For the text-containing cell, return its midpoint in [X, Y] coordinate format. 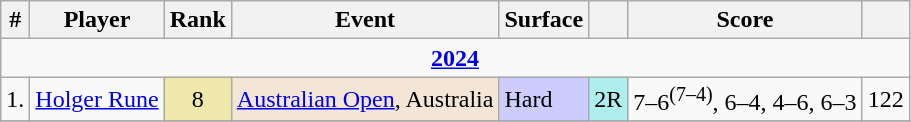
Player [97, 20]
1. [16, 100]
Score [745, 20]
Hard [544, 100]
2024 [455, 58]
Event [365, 20]
Rank [198, 20]
Australian Open, Australia [365, 100]
122 [886, 100]
8 [198, 100]
7–6(7–4), 6–4, 4–6, 6–3 [745, 100]
# [16, 20]
Holger Rune [97, 100]
2R [608, 100]
Surface [544, 20]
